Locate the cell with the specified text and output its (x, y) center coordinate. 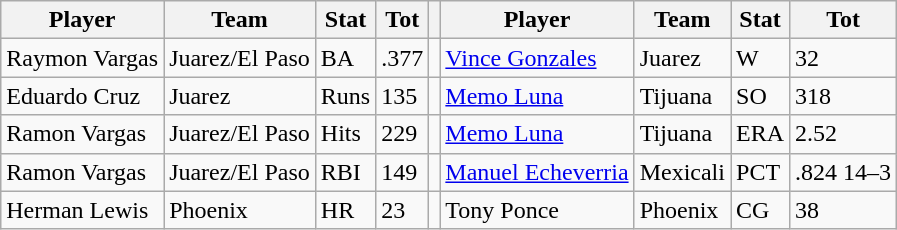
23 (402, 210)
135 (402, 96)
CG (760, 210)
2.52 (844, 134)
318 (844, 96)
PCT (760, 172)
.824 14–3 (844, 172)
229 (402, 134)
Hits (345, 134)
Runs (345, 96)
RBI (345, 172)
32 (844, 58)
Vince Gonzales (537, 58)
W (760, 58)
SO (760, 96)
Tony Ponce (537, 210)
Raymon Vargas (82, 58)
HR (345, 210)
Eduardo Cruz (82, 96)
Herman Lewis (82, 210)
149 (402, 172)
38 (844, 210)
.377 (402, 58)
Manuel Echeverria (537, 172)
Mexicali (682, 172)
ERA (760, 134)
BA (345, 58)
